Pinpoint the cell where the given text exists, returning its (X, Y) midpoint coordinate. 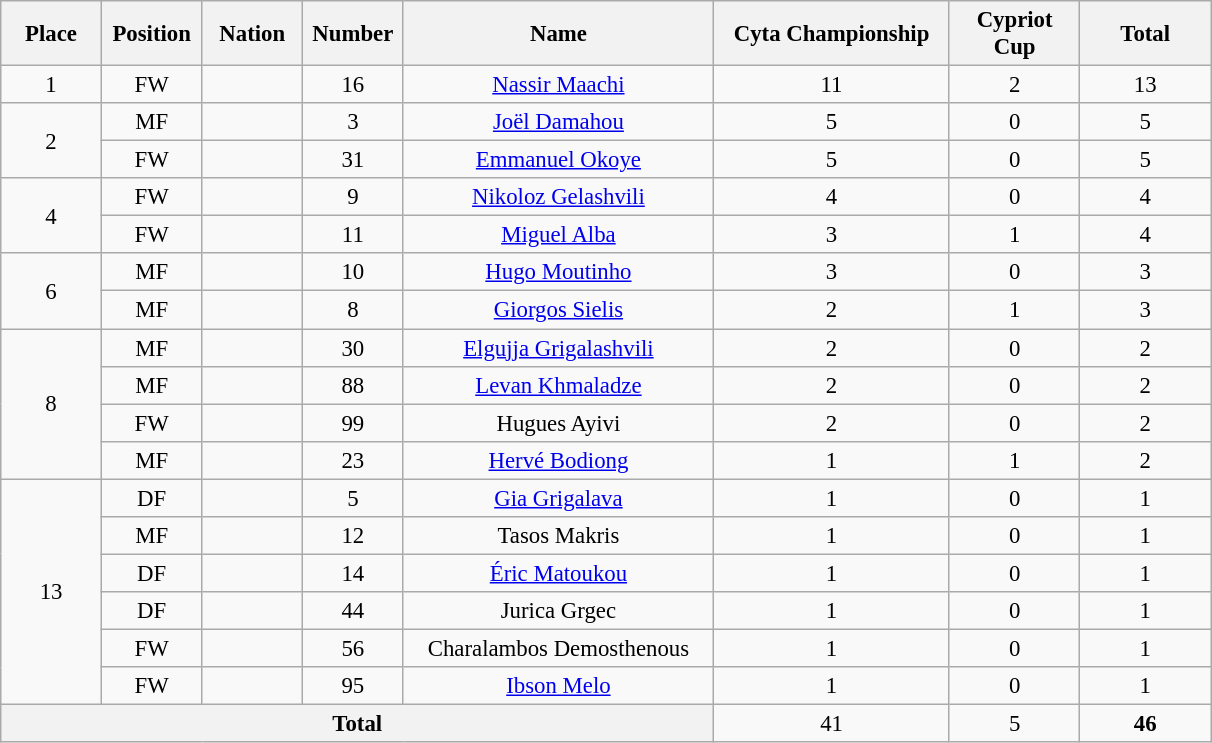
Miguel Alba (558, 235)
Cypriot Cup (1014, 34)
44 (354, 611)
Éric Matoukou (558, 573)
Charalambos Demosthenous (558, 648)
Nation (252, 34)
Ibson Melo (558, 686)
56 (354, 648)
23 (354, 460)
46 (1146, 724)
41 (832, 724)
88 (354, 385)
6 (52, 292)
Number (354, 34)
Giorgos Sielis (558, 310)
Elgujja Grigalashvili (558, 348)
Tasos Makris (558, 536)
99 (354, 423)
9 (354, 197)
Nikoloz Gelashvili (558, 197)
Hugues Ayivi (558, 423)
30 (354, 348)
Levan Khmaladze (558, 385)
95 (354, 686)
Position (152, 34)
Place (52, 34)
Emmanuel Okoye (558, 160)
Hervé Bodiong (558, 460)
14 (354, 573)
Nassir Maachi (558, 85)
Cyta Championship (832, 34)
10 (354, 273)
16 (354, 85)
12 (354, 536)
Joël Damahou (558, 122)
Jurica Grgec (558, 611)
Gia Grigalava (558, 498)
31 (354, 160)
Name (558, 34)
Hugo Moutinho (558, 273)
